Find where the given text appears and provide that cell's center as (X, Y) coordinate. 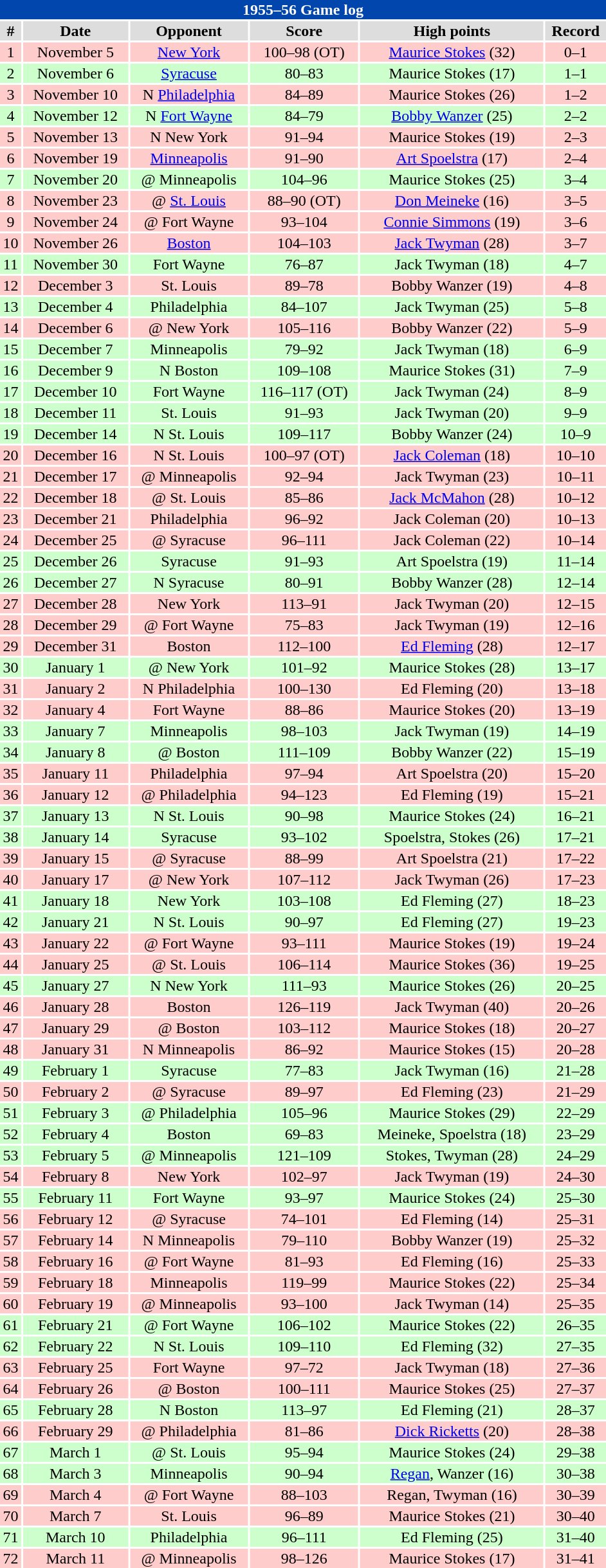
5 (10, 137)
30–39 (576, 1495)
Bobby Wanzer (28) (452, 582)
16–21 (576, 816)
20–28 (576, 1049)
66 (10, 1431)
20–26 (576, 1007)
December 25 (76, 540)
112–100 (304, 646)
24 (10, 540)
65 (10, 1410)
86–92 (304, 1049)
12–16 (576, 625)
113–97 (304, 1410)
6 (10, 158)
14–19 (576, 731)
December 27 (76, 582)
50 (10, 1092)
30–38 (576, 1473)
10–13 (576, 519)
February 12 (76, 1219)
December 14 (76, 434)
91–90 (304, 158)
101–92 (304, 667)
Jack Coleman (22) (452, 540)
15 (10, 349)
Maurice Stokes (36) (452, 964)
Maurice Stokes (21) (452, 1516)
22 (10, 498)
Opponent (189, 31)
12 (10, 285)
19–24 (576, 943)
Bobby Wanzer (24) (452, 434)
November 24 (76, 222)
Jack Twyman (25) (452, 307)
97–94 (304, 773)
51 (10, 1113)
10–11 (576, 476)
77–83 (304, 1070)
88–90 (OT) (304, 201)
90–98 (304, 816)
High points (452, 31)
58 (10, 1261)
63 (10, 1367)
13–19 (576, 710)
92–94 (304, 476)
30–40 (576, 1516)
Maurice Stokes (29) (452, 1113)
25–33 (576, 1261)
38 (10, 837)
February 25 (76, 1367)
February 5 (76, 1155)
3 (10, 95)
November 10 (76, 95)
72 (10, 1558)
Ed Fleming (23) (452, 1092)
10–10 (576, 455)
November 6 (76, 73)
Ed Fleming (25) (452, 1537)
8–9 (576, 392)
75–83 (304, 625)
November 26 (76, 243)
54 (10, 1176)
March 7 (76, 1516)
9 (10, 222)
Bobby Wanzer (25) (452, 116)
34 (10, 752)
Ed Fleming (16) (452, 1261)
46 (10, 1007)
16 (10, 370)
13–18 (576, 689)
109–117 (304, 434)
81–86 (304, 1431)
85–86 (304, 498)
0–1 (576, 52)
February 26 (76, 1389)
March 10 (76, 1537)
31–41 (576, 1558)
December 10 (76, 392)
December 28 (76, 604)
Maurice Stokes (31) (452, 370)
January 7 (76, 731)
4–8 (576, 285)
79–92 (304, 349)
76–87 (304, 264)
Ed Fleming (28) (452, 646)
19 (10, 434)
December 11 (76, 413)
98–103 (304, 731)
25–30 (576, 1198)
6–9 (576, 349)
56 (10, 1219)
4 (10, 116)
84–107 (304, 307)
93–102 (304, 837)
Date (76, 31)
27–37 (576, 1389)
20 (10, 455)
Ed Fleming (19) (452, 795)
December 4 (76, 307)
84–89 (304, 95)
Dick Ricketts (20) (452, 1431)
89–78 (304, 285)
89–97 (304, 1092)
Ed Fleming (20) (452, 689)
109–108 (304, 370)
12–17 (576, 646)
93–111 (304, 943)
29–38 (576, 1452)
47 (10, 1028)
100–130 (304, 689)
1 (10, 52)
Maurice Stokes (20) (452, 710)
80–83 (304, 73)
90–97 (304, 922)
Jack Twyman (14) (452, 1304)
January 29 (76, 1028)
5–8 (576, 307)
Jack Coleman (20) (452, 519)
14 (10, 328)
Art Spoelstra (21) (452, 858)
February 8 (76, 1176)
70 (10, 1516)
25–32 (576, 1240)
20–27 (576, 1028)
106–102 (304, 1325)
Don Meineke (16) (452, 201)
96–92 (304, 519)
48 (10, 1049)
January 12 (76, 795)
105–116 (304, 328)
43 (10, 943)
11 (10, 264)
88–103 (304, 1495)
February 16 (76, 1261)
12–14 (576, 582)
17 (10, 392)
64 (10, 1389)
Maurice Stokes (18) (452, 1028)
19–25 (576, 964)
93–97 (304, 1198)
November 19 (76, 158)
February 19 (76, 1304)
January 15 (76, 858)
Ed Fleming (32) (452, 1346)
35 (10, 773)
January 2 (76, 689)
42 (10, 922)
Ed Fleming (21) (452, 1410)
36 (10, 795)
Maurice Stokes (28) (452, 667)
41 (10, 901)
60 (10, 1304)
40 (10, 879)
97–72 (304, 1367)
Stokes, Twyman (28) (452, 1155)
109–110 (304, 1346)
28 (10, 625)
February 21 (76, 1325)
27–35 (576, 1346)
59 (10, 1283)
68 (10, 1473)
Meineke, Spoelstra (18) (452, 1134)
February 1 (76, 1070)
Ed Fleming (14) (452, 1219)
March 3 (76, 1473)
17–21 (576, 837)
Jack Coleman (18) (452, 455)
January 31 (76, 1049)
10 (10, 243)
1955–56 Game log (303, 10)
21–28 (576, 1070)
2–4 (576, 158)
January 1 (76, 667)
November 20 (76, 179)
27 (10, 604)
February 4 (76, 1134)
21 (10, 476)
Jack Twyman (23) (452, 476)
100–111 (304, 1389)
January 25 (76, 964)
91–94 (304, 137)
December 17 (76, 476)
111–109 (304, 752)
10–14 (576, 540)
4–7 (576, 264)
8 (10, 201)
January 22 (76, 943)
93–104 (304, 222)
February 22 (76, 1346)
January 18 (76, 901)
January 28 (76, 1007)
3–7 (576, 243)
December 21 (76, 519)
113–91 (304, 604)
Jack Twyman (28) (452, 243)
Maurice Stokes (15) (452, 1049)
25–31 (576, 1219)
2 (10, 73)
January 14 (76, 837)
10–12 (576, 498)
44 (10, 964)
21–29 (576, 1092)
22–29 (576, 1113)
105–96 (304, 1113)
24–29 (576, 1155)
N Syracuse (189, 582)
December 7 (76, 349)
18 (10, 413)
121–109 (304, 1155)
November 12 (76, 116)
23 (10, 519)
31–40 (576, 1537)
95–94 (304, 1452)
96–89 (304, 1516)
37 (10, 816)
26–35 (576, 1325)
February 29 (76, 1431)
2–2 (576, 116)
119–99 (304, 1283)
March 1 (76, 1452)
February 14 (76, 1240)
February 11 (76, 1198)
Jack Twyman (40) (452, 1007)
3–4 (576, 179)
February 18 (76, 1283)
17–22 (576, 858)
69 (10, 1495)
27–36 (576, 1367)
December 6 (76, 328)
88–86 (304, 710)
74–101 (304, 1219)
20–25 (576, 986)
103–112 (304, 1028)
Spoelstra, Stokes (26) (452, 837)
30 (10, 667)
53 (10, 1155)
February 2 (76, 1092)
61 (10, 1325)
Art Spoelstra (20) (452, 773)
Record (576, 31)
Connie Simmons (19) (452, 222)
126–119 (304, 1007)
57 (10, 1240)
December 18 (76, 498)
111–93 (304, 986)
79–110 (304, 1240)
24–30 (576, 1176)
62 (10, 1346)
Jack McMahon (28) (452, 498)
25–35 (576, 1304)
104–103 (304, 243)
January 27 (76, 986)
December 26 (76, 561)
106–114 (304, 964)
7 (10, 179)
29 (10, 646)
103–108 (304, 901)
25–34 (576, 1283)
52 (10, 1134)
49 (10, 1070)
# (10, 31)
26 (10, 582)
3–5 (576, 201)
January 13 (76, 816)
104–96 (304, 179)
N Fort Wayne (189, 116)
88–99 (304, 858)
94–123 (304, 795)
March 4 (76, 1495)
69–83 (304, 1134)
December 9 (76, 370)
December 29 (76, 625)
107–112 (304, 879)
15–21 (576, 795)
18–23 (576, 901)
31 (10, 689)
Score (304, 31)
9–9 (576, 413)
Jack Twyman (24) (452, 392)
3–6 (576, 222)
100–98 (OT) (304, 52)
Regan, Wanzer (16) (452, 1473)
81–93 (304, 1261)
33 (10, 731)
January 11 (76, 773)
Art Spoelstra (19) (452, 561)
1–2 (576, 95)
December 31 (76, 646)
March 11 (76, 1558)
116–117 (OT) (304, 392)
Jack Twyman (26) (452, 879)
15–19 (576, 752)
7–9 (576, 370)
39 (10, 858)
100–97 (OT) (304, 455)
28–37 (576, 1410)
11–14 (576, 561)
10–9 (576, 434)
28–38 (576, 1431)
12–15 (576, 604)
80–91 (304, 582)
67 (10, 1452)
15–20 (576, 773)
February 28 (76, 1410)
Art Spoelstra (17) (452, 158)
93–100 (304, 1304)
32 (10, 710)
98–126 (304, 1558)
17–23 (576, 879)
January 8 (76, 752)
December 16 (76, 455)
November 5 (76, 52)
January 4 (76, 710)
January 17 (76, 879)
February 3 (76, 1113)
71 (10, 1537)
102–97 (304, 1176)
84–79 (304, 116)
13 (10, 307)
13–17 (576, 667)
Jack Twyman (16) (452, 1070)
Maurice Stokes (32) (452, 52)
November 30 (76, 264)
November 13 (76, 137)
Regan, Twyman (16) (452, 1495)
45 (10, 986)
1–1 (576, 73)
23–29 (576, 1134)
December 3 (76, 285)
19–23 (576, 922)
5–9 (576, 328)
90–94 (304, 1473)
55 (10, 1198)
25 (10, 561)
January 21 (76, 922)
November 23 (76, 201)
2–3 (576, 137)
